Capture the cell that displays the provided text and extract its [X, Y] central coordinate. 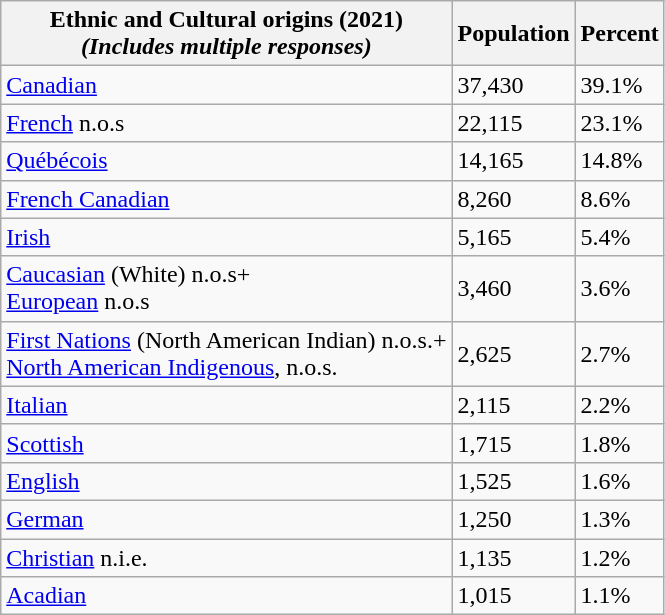
Percent [620, 34]
Scottish [226, 443]
1,525 [514, 481]
1.6% [620, 481]
Christian n.i.e. [226, 557]
2,625 [514, 354]
Irish [226, 237]
Population [514, 34]
Caucasian (White) n.o.s+European n.o.s [226, 288]
Acadian [226, 596]
8,260 [514, 199]
Ethnic and Cultural origins (2021)(Includes multiple responses) [226, 34]
1.1% [620, 596]
3.6% [620, 288]
French Canadian [226, 199]
5.4% [620, 237]
14,165 [514, 161]
14.8% [620, 161]
39.1% [620, 85]
1,135 [514, 557]
22,115 [514, 123]
8.6% [620, 199]
2.7% [620, 354]
1.3% [620, 519]
Italian [226, 405]
English [226, 481]
37,430 [514, 85]
1,250 [514, 519]
1,015 [514, 596]
French n.o.s [226, 123]
1.2% [620, 557]
1,715 [514, 443]
German [226, 519]
First Nations (North American Indian) n.o.s.+North American Indigenous, n.o.s. [226, 354]
1.8% [620, 443]
Canadian [226, 85]
3,460 [514, 288]
Québécois [226, 161]
2.2% [620, 405]
5,165 [514, 237]
23.1% [620, 123]
2,115 [514, 405]
